From the cell containing the given text, extract its center point as [x, y] coordinate. 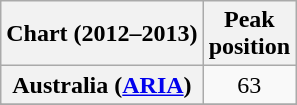
Chart (2012–2013) [102, 34]
Peakposition [249, 34]
Australia (ARIA) [102, 85]
63 [249, 85]
